Locate the cell with the specified text and output its (X, Y) center coordinate. 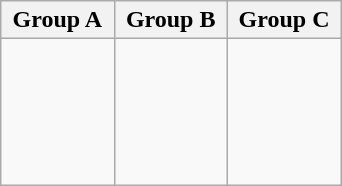
Group B (170, 20)
Group C (284, 20)
Group A (58, 20)
